Scan for the cell matching the given text and deliver its [X, Y] coordinate at center. 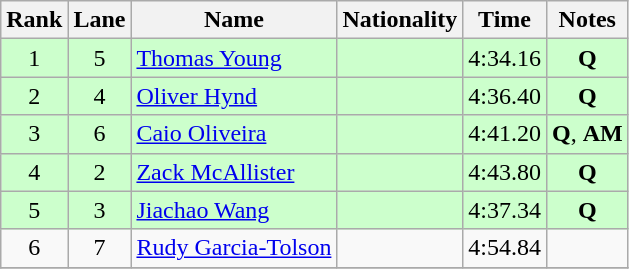
Zack McAllister [234, 172]
Notes [587, 20]
4:43.80 [505, 172]
Q, AM [587, 134]
Caio Oliveira [234, 134]
Oliver Hynd [234, 96]
Thomas Young [234, 58]
4:37.34 [505, 210]
4:34.16 [505, 58]
Rudy Garcia-Tolson [234, 248]
Time [505, 20]
4:41.20 [505, 134]
Jiachao Wang [234, 210]
4:36.40 [505, 96]
Lane [100, 20]
7 [100, 248]
Nationality [400, 20]
4:54.84 [505, 248]
Name [234, 20]
Rank [34, 20]
1 [34, 58]
